From the cell containing the given text, extract its center point as (X, Y) coordinate. 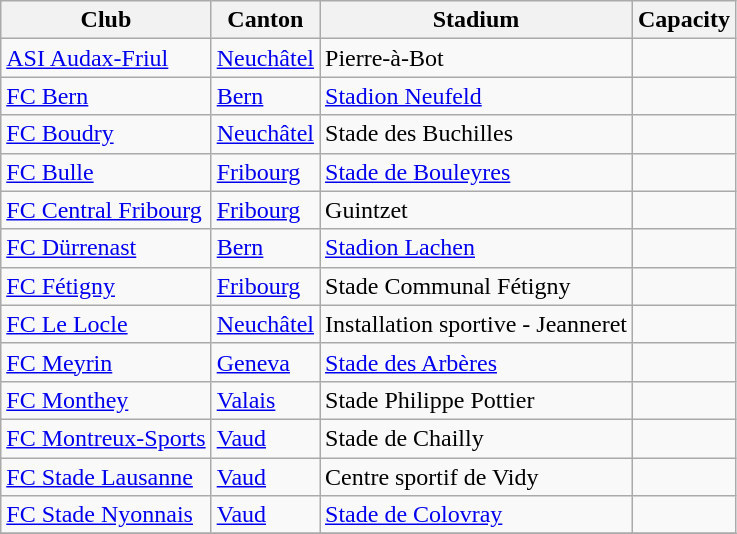
Stadium (476, 20)
FC Meyrin (106, 362)
Stade de Bouleyres (476, 172)
Stade des Arbères (476, 362)
Stade Philippe Pottier (476, 400)
FC Dürrenast (106, 248)
FC Stade Nyonnais (106, 515)
Stadion Lachen (476, 248)
Geneva (265, 362)
Stade de Colovray (476, 515)
Stadion Neufeld (476, 96)
Capacity (684, 20)
FC Central Fribourg (106, 210)
Stade Communal Fétigny (476, 286)
Stade des Buchilles (476, 134)
Stade de Chailly (476, 438)
FC Le Locle (106, 324)
Canton (265, 20)
FC Stade Lausanne (106, 477)
FC Monthey (106, 400)
Guintzet (476, 210)
FC Bern (106, 96)
Pierre-à-Bot (476, 58)
Installation sportive - Jeanneret (476, 324)
Valais (265, 400)
Centre sportif de Vidy (476, 477)
Club (106, 20)
FC Montreux-Sports (106, 438)
FC Fétigny (106, 286)
FC Bulle (106, 172)
ASI Audax-Friul (106, 58)
FC Boudry (106, 134)
